Identify which cell holds the provided text, then report its (X, Y) central coordinate. 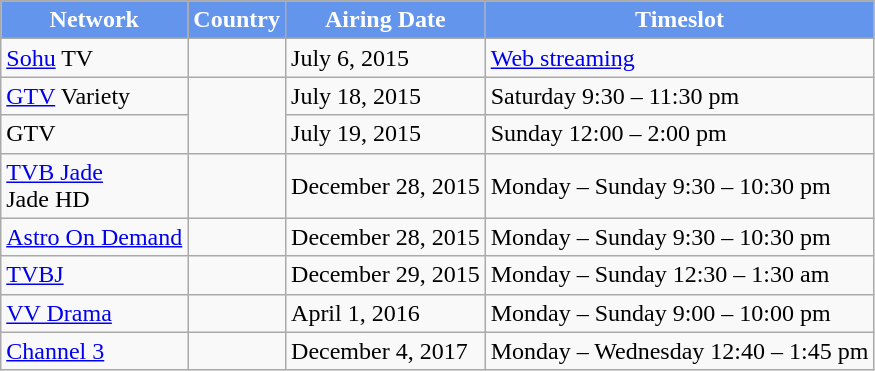
TVBJ (94, 275)
Monday – Sunday 9:00 – 10:00 pm (680, 313)
December 29, 2015 (386, 275)
TVB JadeJade HD (94, 186)
Monday – Wednesday 12:40 – 1:45 pm (680, 351)
Astro On Demand (94, 237)
VV Drama (94, 313)
Sohu TV (94, 58)
Country (237, 20)
December 4, 2017 (386, 351)
July 6, 2015 (386, 58)
GTV (94, 134)
GTV Variety (94, 96)
Airing Date (386, 20)
Sunday 12:00 – 2:00 pm (680, 134)
Monday – Sunday 12:30 – 1:30 am (680, 275)
Network (94, 20)
Channel 3 (94, 351)
Timeslot (680, 20)
Web streaming (680, 58)
July 19, 2015 (386, 134)
April 1, 2016 (386, 313)
Saturday 9:30 – 11:30 pm (680, 96)
July 18, 2015 (386, 96)
